Extract the (x, y) coordinate from the center of the cell holding the provided text.  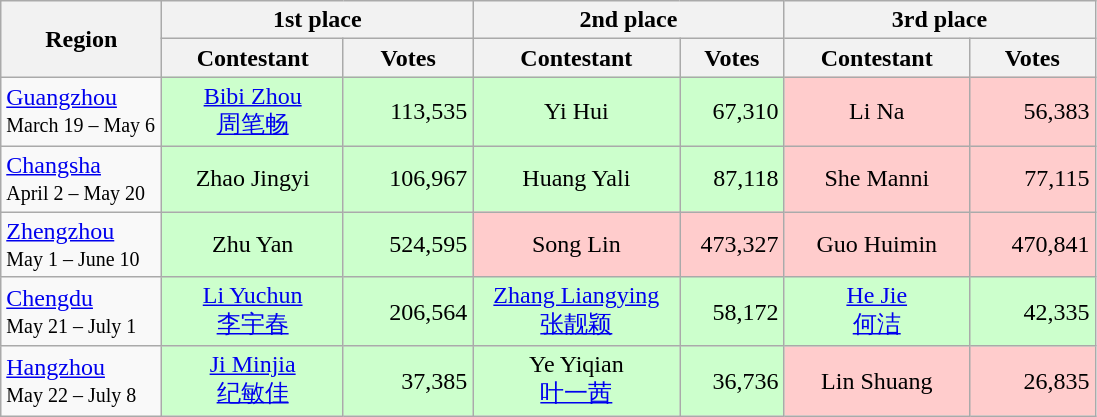
58,172 (732, 312)
113,535 (408, 112)
ChangshaApril 2 – May 20 (82, 178)
She Manni (877, 178)
Lin Shuang (877, 381)
36,736 (732, 381)
77,115 (1032, 178)
Zhao Jingyi (253, 178)
473,327 (732, 244)
470,841 (1032, 244)
67,310 (732, 112)
Ye Yiqian叶一茜 (576, 381)
ZhengzhouMay 1 – June 10 (82, 244)
56,383 (1032, 112)
GuangzhouMarch 19 – May 6 (82, 112)
Zhang Liangying张靓颖 (576, 312)
206,564 (408, 312)
106,967 (408, 178)
Li Na (877, 112)
2nd place (628, 20)
ChengduMay 21 – July 1 (82, 312)
Guo Huimin (877, 244)
Region (82, 39)
42,335 (1032, 312)
Ji Minjia纪敏佳 (253, 381)
Zhu Yan (253, 244)
HangzhouMay 22 – July 8 (82, 381)
26,835 (1032, 381)
3rd place (940, 20)
Yi Hui (576, 112)
524,595 (408, 244)
87,118 (732, 178)
37,385 (408, 381)
Bibi Zhou周笔畅 (253, 112)
Song Lin (576, 244)
Huang Yali (576, 178)
Li Yuchun李宇春 (253, 312)
He Jie何洁 (877, 312)
1st place (318, 20)
